Output the (X, Y) coordinate of the center of the cell containing the given text.  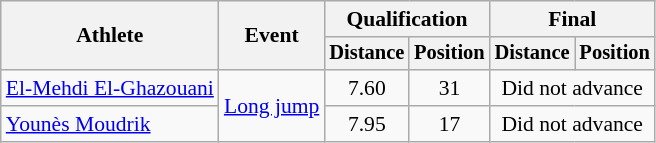
Event (272, 36)
17 (449, 124)
El-Mehdi El-Ghazouani (110, 88)
Final (572, 19)
Qualification (406, 19)
Athlete (110, 36)
Long jump (272, 106)
7.95 (366, 124)
Younès Moudrik (110, 124)
7.60 (366, 88)
31 (449, 88)
